Locate the cell with the specified text and output its (X, Y) center coordinate. 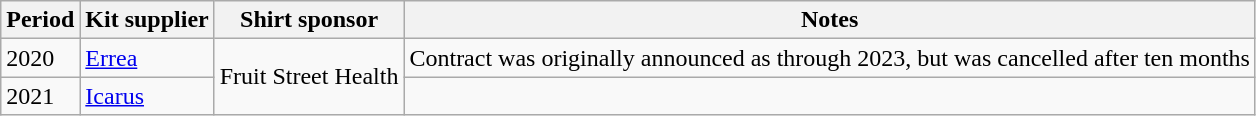
Errea (147, 58)
Icarus (147, 96)
Period (40, 20)
2020 (40, 58)
Fruit Street Health (309, 77)
Notes (830, 20)
Contract was originally announced as through 2023, but was cancelled after ten months (830, 58)
Shirt sponsor (309, 20)
2021 (40, 96)
Kit supplier (147, 20)
